Identify which cell holds the provided text, then report its (X, Y) central coordinate. 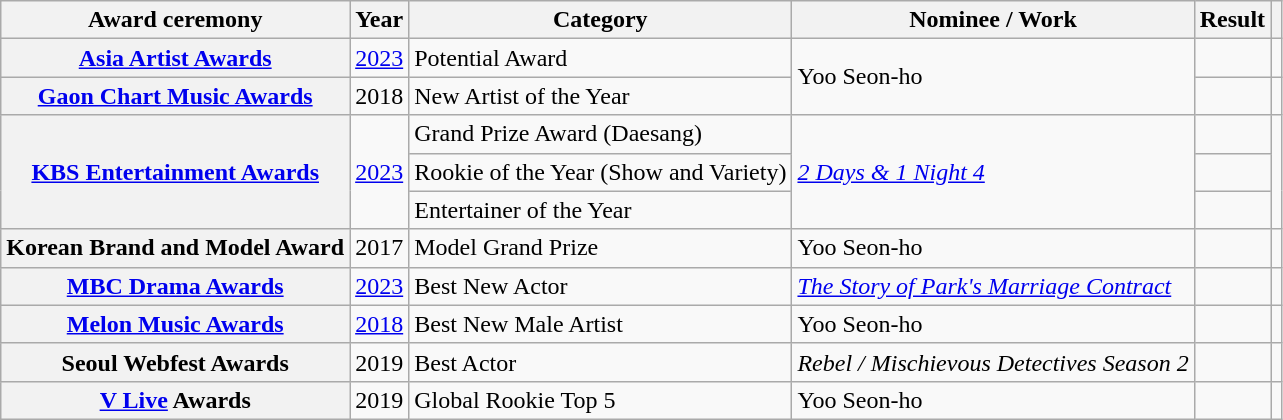
Category (600, 20)
Korean Brand and Model Award (176, 248)
Best New Actor (600, 286)
MBC Drama Awards (176, 286)
V Live Awards (176, 400)
Year (380, 20)
2 Days & 1 Night 4 (993, 172)
Award ceremony (176, 20)
Best Actor (600, 362)
Potential Award (600, 58)
Melon Music Awards (176, 324)
Rookie of the Year (Show and Variety) (600, 172)
Result (1232, 20)
New Artist of the Year (600, 96)
Rebel / Mischievous Detectives Season 2 (993, 362)
Seoul Webfest Awards (176, 362)
Grand Prize Award (Daesang) (600, 134)
Entertainer of the Year (600, 210)
The Story of Park's Marriage Contract (993, 286)
Global Rookie Top 5 (600, 400)
Gaon Chart Music Awards (176, 96)
Nominee / Work (993, 20)
Model Grand Prize (600, 248)
Asia Artist Awards (176, 58)
2017 (380, 248)
Best New Male Artist (600, 324)
KBS Entertainment Awards (176, 172)
